Identify which cell holds the provided text, then report its (x, y) central coordinate. 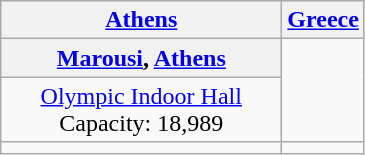
Olympic Indoor HallCapacity: 18,989 (142, 110)
Marousi, Athens (142, 58)
Greece (324, 20)
Athens (142, 20)
